Find where the given text appears and provide that cell's center as [X, Y] coordinate. 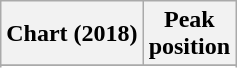
Chart (2018) [72, 34]
Peakposition [189, 34]
